Locate the cell with the specified text and output its (x, y) center coordinate. 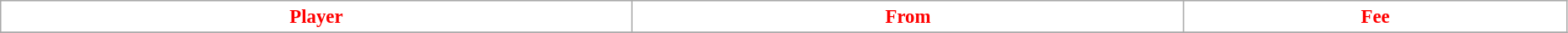
Player (316, 17)
Fee (1375, 17)
From (908, 17)
